Provide the [X, Y] coordinate of the cell's center where the given text is located.  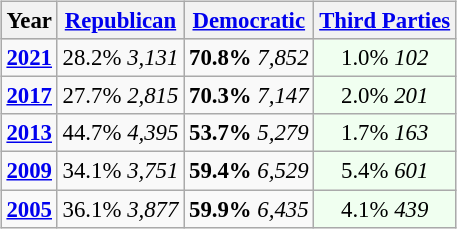
2.0% 201 [385, 96]
34.1% 3,751 [120, 171]
4.1% 439 [385, 209]
70.8% 7,852 [249, 58]
28.2% 3,131 [120, 58]
70.3% 7,147 [249, 96]
59.9% 6,435 [249, 209]
59.4% 6,529 [249, 171]
36.1% 3,877 [120, 209]
27.7% 2,815 [120, 96]
1.0% 102 [385, 58]
1.7% 163 [385, 133]
Third Parties [385, 21]
5.4% 601 [385, 171]
Republican [120, 21]
53.7% 5,279 [249, 133]
Democratic [249, 21]
2017 [29, 96]
2009 [29, 171]
2005 [29, 209]
2013 [29, 133]
2021 [29, 58]
44.7% 4,395 [120, 133]
Year [29, 21]
